Determine the (x, y) coordinate at the center of the cell enclosing the given text.  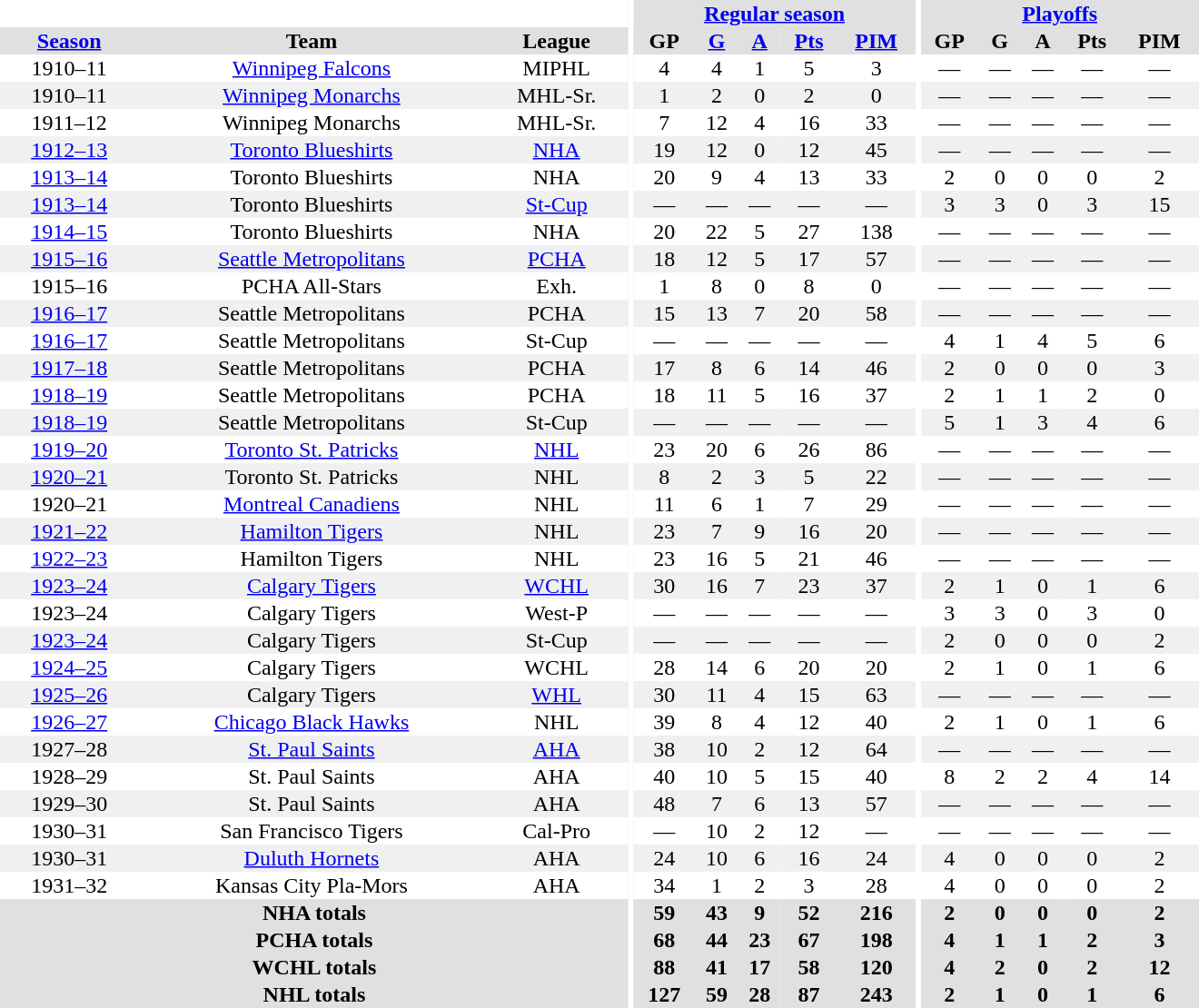
1911–12 (69, 123)
43 (716, 913)
1921–22 (69, 531)
Exh. (557, 286)
1925–26 (69, 695)
West-P (557, 613)
64 (876, 749)
19 (664, 150)
88 (664, 967)
1922–23 (69, 558)
Kansas City Pla-Mors (311, 885)
San Francisco Tigers (311, 831)
1917–18 (69, 368)
Montreal Canadiens (311, 504)
67 (808, 940)
87 (808, 994)
44 (716, 940)
1912–13 (69, 150)
21 (808, 558)
68 (664, 940)
127 (664, 994)
39 (664, 722)
1926–27 (69, 722)
48 (664, 804)
86 (876, 450)
Regular season (774, 14)
PCHA totals (314, 940)
216 (876, 913)
38 (664, 749)
NHA totals (314, 913)
1927–28 (69, 749)
WCHL totals (314, 967)
1928–29 (69, 776)
Chicago Black Hawks (311, 722)
27 (808, 232)
63 (876, 695)
Team (311, 41)
26 (808, 450)
Cal-Pro (557, 831)
1929–30 (69, 804)
NHL totals (314, 994)
29 (876, 504)
52 (808, 913)
PCHA All-Stars (311, 286)
Season (69, 41)
45 (876, 150)
Winnipeg Falcons (311, 68)
120 (876, 967)
WHL (557, 695)
34 (664, 885)
138 (876, 232)
1924–25 (69, 667)
League (557, 41)
Playoffs (1059, 14)
Duluth Hornets (311, 858)
198 (876, 940)
1931–32 (69, 885)
41 (716, 967)
1919–20 (69, 450)
243 (876, 994)
MIPHL (557, 68)
1914–15 (69, 232)
